Identify which cell holds the provided text, then report its [X, Y] central coordinate. 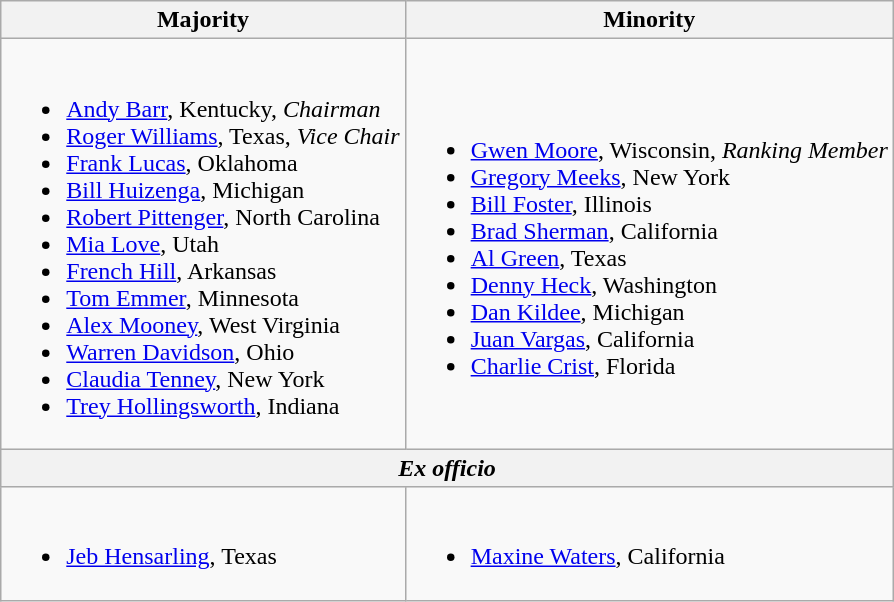
Majority [203, 20]
Jeb Hensarling, Texas [203, 544]
Ex officio [448, 468]
Maxine Waters, California [649, 544]
Minority [649, 20]
